Determine the [x, y] coordinate at the center of the cell enclosing the given text.  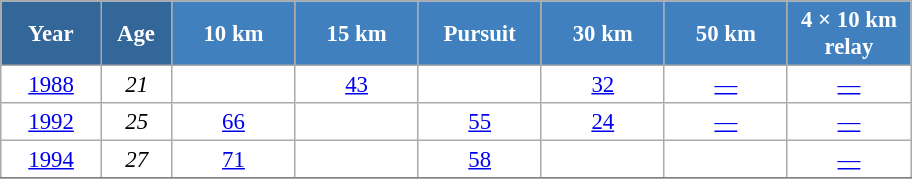
66 [234, 122]
4 × 10 km relay [848, 34]
Year [52, 34]
1992 [52, 122]
43 [356, 85]
Age [136, 34]
50 km [726, 34]
21 [136, 85]
30 km [602, 34]
71 [234, 160]
1988 [52, 85]
27 [136, 160]
32 [602, 85]
58 [480, 160]
Pursuit [480, 34]
24 [602, 122]
15 km [356, 34]
55 [480, 122]
25 [136, 122]
1994 [52, 160]
10 km [234, 34]
